Return [X, Y] of the center of cell containing provided text 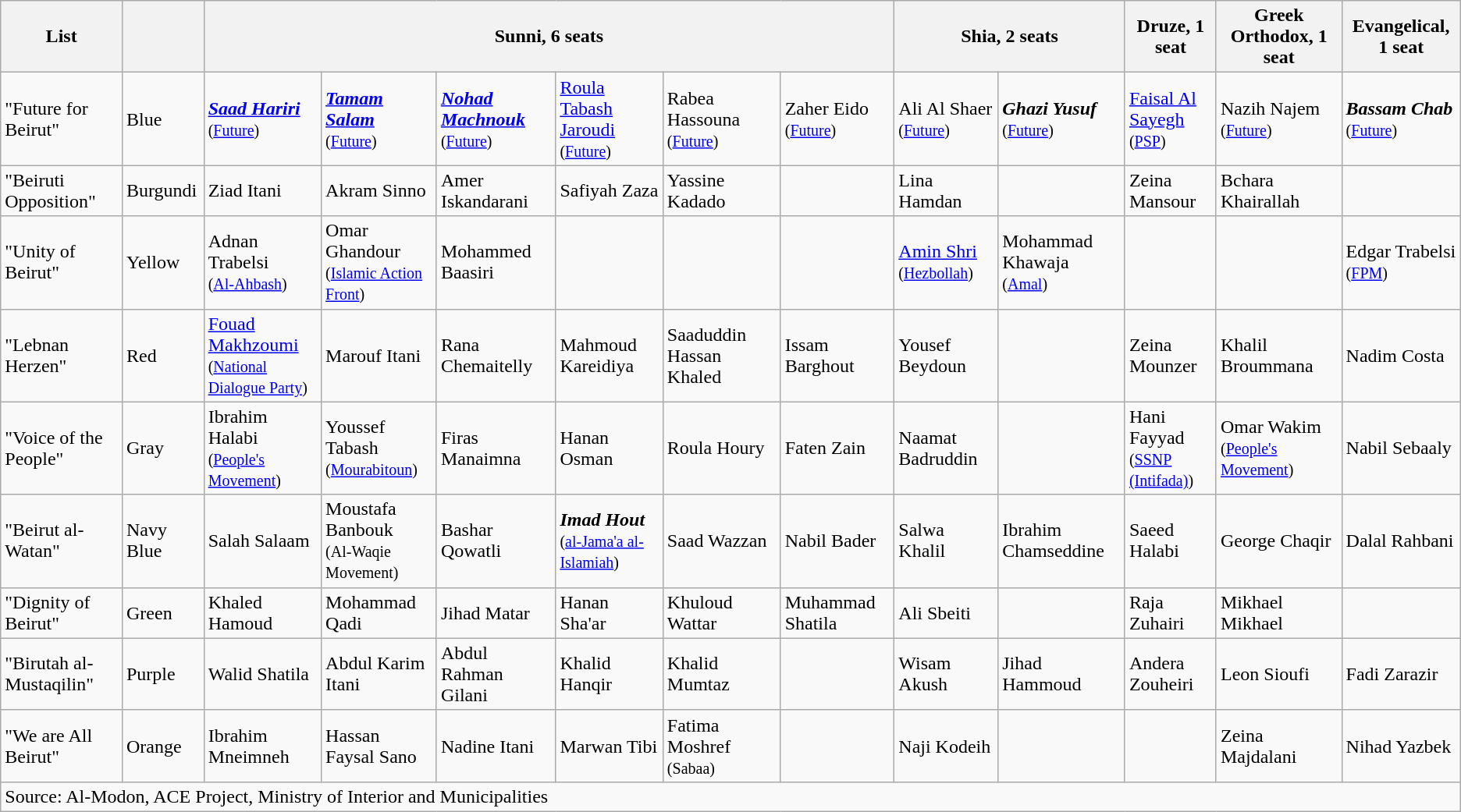
Saad Hariri(Future) [262, 119]
Hanan Osman [609, 448]
Jihad Hammoud [1061, 674]
Salwa Khalil [946, 541]
Fadi Zarazir [1401, 674]
Nadine Itani [496, 746]
Youssef Tabash(Mourabitoun) [379, 448]
"We are All Beirut" [62, 746]
Druze, 1 seat [1171, 37]
Khalid Mumtaz [721, 674]
Ali Sbeiti [946, 613]
Bashar Qowatli [496, 541]
Salah Salaam [262, 541]
Safiyah Zaza [609, 190]
Lina Hamdan [946, 190]
"Voice of the People" [62, 448]
Edgar Trabelsi(FPM) [1401, 262]
"Unity of Beirut" [62, 262]
"Beiruti Opposition" [62, 190]
Walid Shatila [262, 674]
Evangelical, 1 seat [1401, 37]
Mohammad Qadi [379, 613]
Green [162, 613]
Leon Sioufi [1278, 674]
Naamat Badruddin [946, 448]
Saad Wazzan [721, 541]
Tamam Salam(Future) [379, 119]
Red [162, 356]
"Dignity of Beirut" [62, 613]
Source: Al-Modon, ACE Project, Ministry of Interior and Municipalities [730, 796]
Yellow [162, 262]
George Chaqir [1278, 541]
List [62, 37]
Jihad Matar [496, 613]
Mahmoud Kareidiya [609, 356]
Bchara Khairallah [1278, 190]
Blue [162, 119]
Ghazi Yusuf(Future) [1061, 119]
Moustafa Banbouk(Al-Waqie Movement) [379, 541]
Rana Chemaitelly [496, 356]
Hassan Faysal Sano [379, 746]
Roula Tabash Jaroudi(Future) [609, 119]
Marwan Tibi [609, 746]
Wisam Akush [946, 674]
Nihad Yazbek [1401, 746]
Khalid Hanqir [609, 674]
Ibrahim Mneimneh [262, 746]
Dalal Rahbani [1401, 541]
Yassine Kadado [721, 190]
Naji Kodeih [946, 746]
Nabil Sebaaly [1401, 448]
Khuloud Wattar [721, 613]
Fouad Makhzoumi(National Dialogue Party) [262, 356]
Hani Fayyad(SSNP (Intifada)) [1171, 448]
Gray [162, 448]
Issam Barghout [837, 356]
Yousef Beydoun [946, 356]
Saaduddin Hassan Khaled [721, 356]
Nohad Machnouk(Future) [496, 119]
Bassam Chab(Future) [1401, 119]
Raja Zuhairi [1171, 613]
Roula Houry [721, 448]
Omar Ghandour(Islamic Action Front) [379, 262]
Orange [162, 746]
Nadim Costa [1401, 356]
Faten Zain [837, 448]
Abdul Karim Itani [379, 674]
Sunni, 6 seats [549, 37]
Amin Shri(Hezbollah) [946, 262]
Muhammad Shatila [837, 613]
Nabil Bader [837, 541]
Akram Sinno [379, 190]
Nazih Najem(Future) [1278, 119]
"Future for Beirut" [62, 119]
Mohammad Khawaja(Amal) [1061, 262]
Marouf Itani [379, 356]
Zeina Majdalani [1278, 746]
Ibrahim Chamseddine [1061, 541]
Omar Wakim(People's Movement) [1278, 448]
"Birutah al-Mustaqilin" [62, 674]
Fatima Moshref(Sabaa) [721, 746]
Imad Hout(al-Jama'a al-Islamiah) [609, 541]
Khalil Broummana [1278, 356]
Adnan Trabelsi(Al-Ahbash) [262, 262]
Andera Zouheiri [1171, 674]
Purple [162, 674]
Ibrahim Halabi(People's Movement) [262, 448]
Firas Manaimna [496, 448]
Mohammed Baasiri [496, 262]
Mikhael Mikhael [1278, 613]
Amer Iskandarani [496, 190]
Zeina Mounzer [1171, 356]
Ali Al Shaer(Future) [946, 119]
Zeina Mansour [1171, 190]
"Beirut al-Watan" [62, 541]
Burgundi [162, 190]
Greek Orthodox, 1 seat [1278, 37]
"Lebnan Herzen" [62, 356]
Zaher Eido(Future) [837, 119]
Navy Blue [162, 541]
Shia, 2 seats [1010, 37]
Faisal Al Sayegh(PSP) [1171, 119]
Hanan Sha'ar [609, 613]
Saeed Halabi [1171, 541]
Rabea Hassouna(Future) [721, 119]
Abdul Rahman Gilani [496, 674]
Ziad Itani [262, 190]
Khaled Hamoud [262, 613]
